Identify which cell holds the provided text, then report its [x, y] central coordinate. 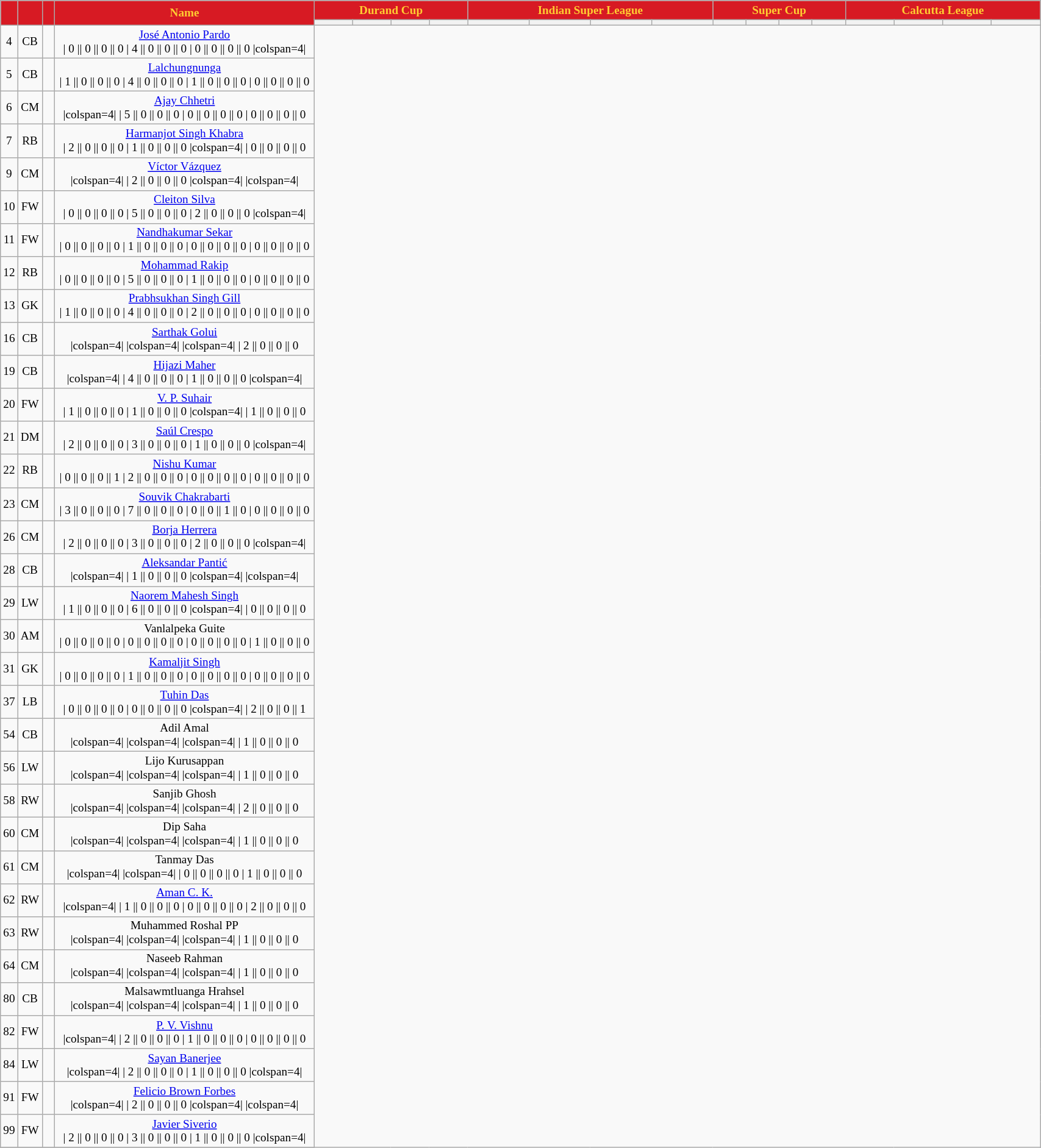
Lijo Kurusappan|colspan=4| |colspan=4| |colspan=4| | 1 || 0 || 0 || 0 [184, 768]
56 [9, 768]
82 [9, 1032]
64 [9, 966]
30 [9, 636]
58 [9, 801]
21 [9, 438]
20 [9, 405]
84 [9, 1065]
Naorem Mahesh Singh| 1 || 0 || 0 || 0 | 6 || 0 || 0 || 0 |colspan=4| | 0 || 0 || 0 || 0 [184, 603]
61 [9, 867]
4 [9, 41]
AM [30, 636]
6 [9, 108]
Malsawmtluanga Hrahsel|colspan=4| |colspan=4| |colspan=4| | 1 || 0 || 0 || 0 [184, 999]
Javier Siverio| 2 || 0 || 0 || 0 | 3 || 0 || 0 || 0 | 1 || 0 || 0 || 0 |colspan=4| [184, 1131]
11 [9, 240]
26 [9, 537]
31 [9, 669]
Prabhsukhan Singh Gill| 1 || 0 || 0 || 0 | 4 || 0 || 0 || 0 | 2 || 0 || 0 || 0 | 0 || 0 || 0 || 0 [184, 305]
23 [9, 504]
91 [9, 1098]
63 [9, 933]
37 [9, 702]
Sanjib Ghosh|colspan=4| |colspan=4| |colspan=4| | 2 || 0 || 0 || 0 [184, 801]
28 [9, 570]
DM [30, 438]
Name [184, 13]
19 [9, 372]
Aleksandar Pantić|colspan=4| | 1 || 0 || 0 || 0 |colspan=4| |colspan=4| [184, 570]
Kamaljit Singh| 0 || 0 || 0 || 0 | 1 || 0 || 0 || 0 | 0 || 0 || 0 || 0 | 0 || 0 || 0 || 0 [184, 669]
Sarthak Golui|colspan=4| |colspan=4| |colspan=4| | 2 || 0 || 0 || 0 [184, 339]
P. V. Vishnu|colspan=4| | 2 || 0 || 0 || 0 | 1 || 0 || 0 || 0 | 0 || 0 || 0 || 0 [184, 1032]
54 [9, 735]
Aman C. K.|colspan=4| | 1 || 0 || 0 || 0 | 0 || 0 || 0 || 0 | 2 || 0 || 0 || 0 [184, 900]
7 [9, 141]
13 [9, 305]
80 [9, 999]
Souvik Chakrabarti| 3 || 0 || 0 || 0 | 7 || 0 || 0 || 0 | 0 || 0 || 1 || 0 | 0 || 0 || 0 || 0 [184, 504]
Saúl Crespo| 2 || 0 || 0 || 0 | 3 || 0 || 0 || 0 | 1 || 0 || 0 || 0 |colspan=4| [184, 438]
9 [9, 174]
Indian Super League [590, 10]
Tanmay Das|colspan=4| |colspan=4| | 0 || 0 || 0 || 0 | 1 || 0 || 0 || 0 [184, 867]
12 [9, 273]
99 [9, 1131]
60 [9, 834]
LB [30, 702]
Nishu Kumar| 0 || 0 || 0 || 1 | 2 || 0 || 0 || 0 | 0 || 0 || 0 || 0 | 0 || 0 || 0 || 0 [184, 471]
Ajay Chhetri|colspan=4| | 5 || 0 || 0 || 0 | 0 || 0 || 0 || 0 | 0 || 0 || 0 || 0 [184, 108]
Vanlalpeka Guite| 0 || 0 || 0 || 0 | 0 || 0 || 0 || 0 | 0 || 0 || 0 || 0 | 1 || 0 || 0 || 0 [184, 636]
Sayan Banerjee|colspan=4| | 2 || 0 || 0 || 0 | 1 || 0 || 0 || 0 |colspan=4| [184, 1065]
Hijazi Maher|colspan=4| | 4 || 0 || 0 || 0 | 1 || 0 || 0 || 0 |colspan=4| [184, 372]
Dip Saha|colspan=4| |colspan=4| |colspan=4| | 1 || 0 || 0 || 0 [184, 834]
Víctor Vázquez|colspan=4| | 2 || 0 || 0 || 0 |colspan=4| |colspan=4| [184, 174]
Super Cup [779, 10]
29 [9, 603]
Durand Cup [392, 10]
Nandhakumar Sekar| 0 || 0 || 0 || 0 | 1 || 0 || 0 || 0 | 0 || 0 || 0 || 0 | 0 || 0 || 0 || 0 [184, 240]
José Antonio Pardo| 0 || 0 || 0 || 0 | 4 || 0 || 0 || 0 | 0 || 0 || 0 || 0 |colspan=4| [184, 41]
Felicio Brown Forbes|colspan=4| | 2 || 0 || 0 || 0 |colspan=4| |colspan=4| [184, 1098]
Tuhin Das| 0 || 0 || 0 || 0 | 0 || 0 || 0 || 0 |colspan=4| | 2 || 0 || 0 || 1 [184, 702]
Muhammed Roshal PP|colspan=4| |colspan=4| |colspan=4| | 1 || 0 || 0 || 0 [184, 933]
V. P. Suhair| 1 || 0 || 0 || 0 | 1 || 0 || 0 || 0 |colspan=4| | 1 || 0 || 0 || 0 [184, 405]
Naseeb Rahman|colspan=4| |colspan=4| |colspan=4| | 1 || 0 || 0 || 0 [184, 966]
Adil Amal|colspan=4| |colspan=4| |colspan=4| | 1 || 0 || 0 || 0 [184, 735]
62 [9, 900]
Calcutta League [943, 10]
5 [9, 74]
Mohammad Rakip| 0 || 0 || 0 || 0 | 5 || 0 || 0 || 0 | 1 || 0 || 0 || 0 | 0 || 0 || 0 || 0 [184, 273]
Harmanjot Singh Khabra| 2 || 0 || 0 || 0 | 1 || 0 || 0 || 0 |colspan=4| | 0 || 0 || 0 || 0 [184, 141]
16 [9, 339]
Borja Herrera| 2 || 0 || 0 || 0 | 3 || 0 || 0 || 0 | 2 || 0 || 0 || 0 |colspan=4| [184, 537]
22 [9, 471]
Lalchungnunga| 1 || 0 || 0 || 0 | 4 || 0 || 0 || 0 | 1 || 0 || 0 || 0 | 0 || 0 || 0 || 0 [184, 74]
Cleiton Silva| 0 || 0 || 0 || 0 | 5 || 0 || 0 || 0 | 2 || 0 || 0 || 0 |colspan=4| [184, 207]
10 [9, 207]
